For the text-containing cell, return its midpoint in (x, y) coordinate format. 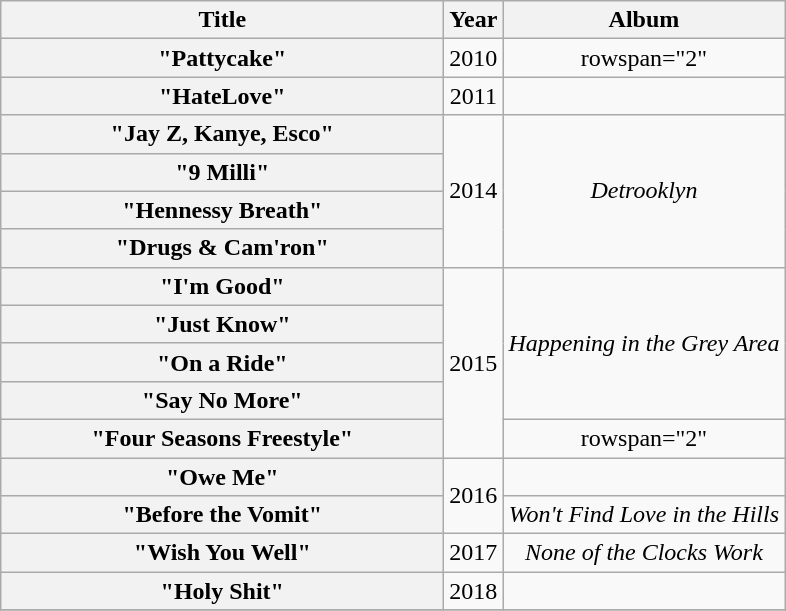
"I'm Good" (222, 286)
Year (474, 20)
2010 (474, 58)
2015 (474, 362)
"Before the Vomit" (222, 515)
"Just Know" (222, 324)
Album (644, 20)
"Hennessy Breath" (222, 210)
"Wish You Well" (222, 553)
"Say No More" (222, 400)
2018 (474, 591)
"Holy Shit" (222, 591)
2014 (474, 191)
2017 (474, 553)
None of the Clocks Work (644, 553)
"9 Milli" (222, 172)
"Jay Z, Kanye, Esco" (222, 134)
"Pattycake" (222, 58)
Won't Find Love in the Hills (644, 515)
"Drugs & Cam'ron" (222, 248)
2011 (474, 96)
Title (222, 20)
"HateLove" (222, 96)
"Owe Me" (222, 477)
Happening in the Grey Area (644, 343)
2016 (474, 496)
"Four Seasons Freestyle" (222, 438)
Detrooklyn (644, 191)
"On a Ride" (222, 362)
